Return the [X, Y] coordinate for the center point of the cell that contains the specified text.  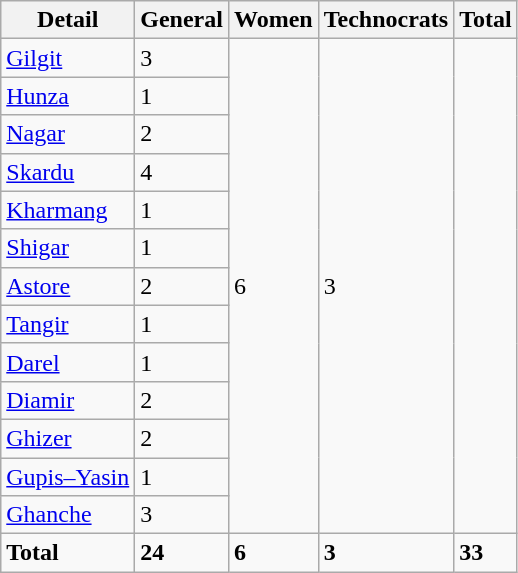
Darel [68, 362]
4 [182, 172]
24 [182, 553]
Hunza [68, 96]
Astore [68, 286]
33 [486, 553]
Diamir [68, 400]
Tangir [68, 324]
General [182, 20]
Gilgit [68, 58]
Detail [68, 20]
Ghizer [68, 438]
Ghanche [68, 515]
Technocrats [386, 20]
Kharmang [68, 210]
Women [273, 20]
Nagar [68, 134]
Skardu [68, 172]
Shigar [68, 248]
Gupis–Yasin [68, 477]
